Locate the cell with the specified text and output its (x, y) center coordinate. 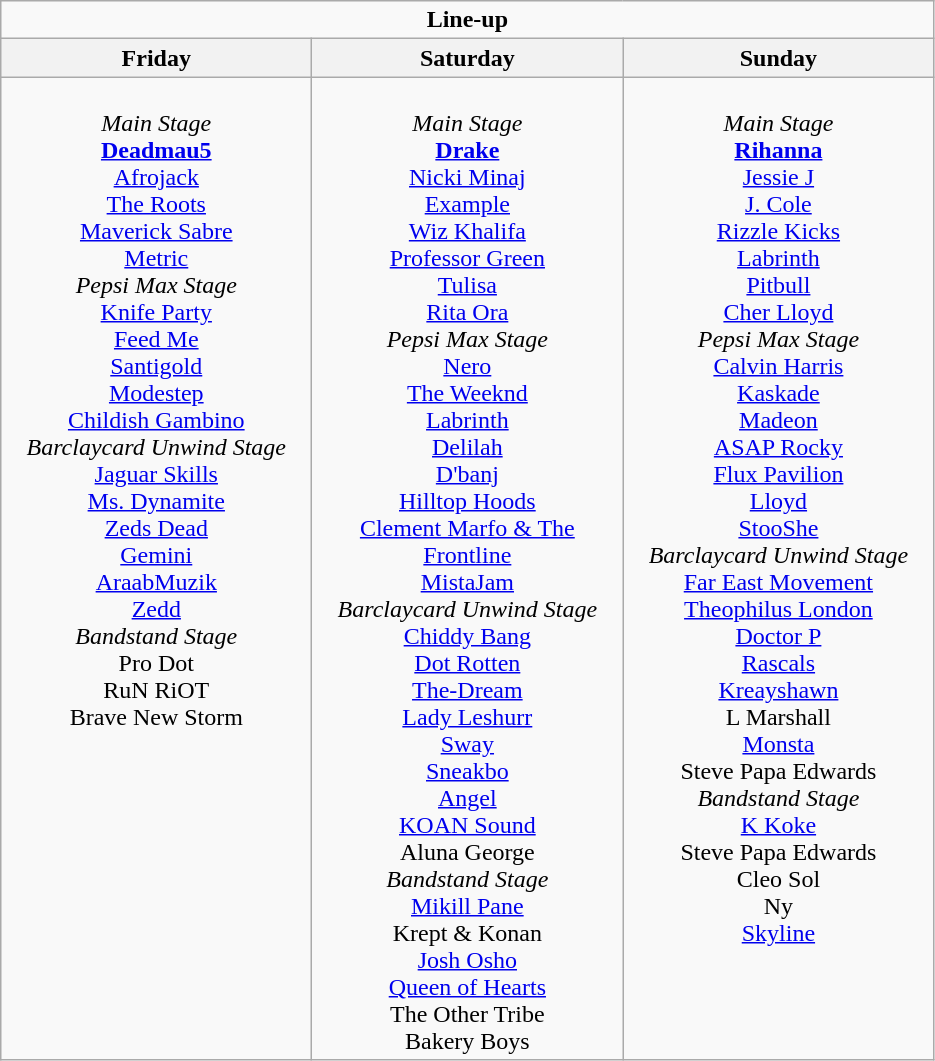
Friday (156, 58)
Line-up (468, 20)
Saturday (468, 58)
Sunday (778, 58)
